From the cell containing the given text, extract its center point as (x, y) coordinate. 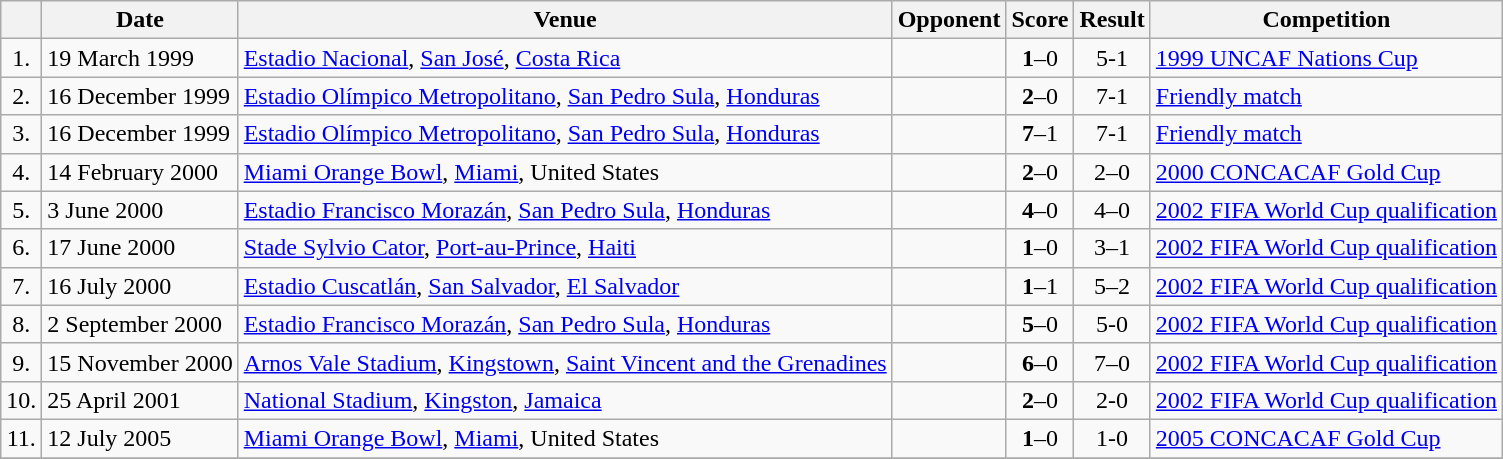
Estadio Nacional, San José, Costa Rica (565, 58)
5–2 (1112, 286)
5. (22, 210)
National Stadium, Kingston, Jamaica (565, 400)
7–0 (1112, 362)
7. (22, 286)
3. (22, 134)
Stade Sylvio Cator, Port-au-Prince, Haiti (565, 248)
5-1 (1112, 58)
2-0 (1112, 400)
2000 CONCACAF Gold Cup (1326, 172)
3–1 (1112, 248)
2 September 2000 (140, 324)
1999 UNCAF Nations Cup (1326, 58)
Score (1040, 20)
10. (22, 400)
2. (22, 96)
4. (22, 172)
7–1 (1040, 134)
1. (22, 58)
3 June 2000 (140, 210)
6. (22, 248)
2005 CONCACAF Gold Cup (1326, 438)
5-0 (1112, 324)
9. (22, 362)
15 November 2000 (140, 362)
Arnos Vale Stadium, Kingstown, Saint Vincent and the Grenadines (565, 362)
Venue (565, 20)
5–0 (1040, 324)
Date (140, 20)
17 June 2000 (140, 248)
11. (22, 438)
16 July 2000 (140, 286)
25 April 2001 (140, 400)
12 July 2005 (140, 438)
1-0 (1112, 438)
6–0 (1040, 362)
Opponent (949, 20)
1–1 (1040, 286)
8. (22, 324)
Competition (1326, 20)
Estadio Cuscatlán, San Salvador, El Salvador (565, 286)
14 February 2000 (140, 172)
19 March 1999 (140, 58)
Result (1112, 20)
